For the text-containing cell, return its midpoint in [X, Y] coordinate format. 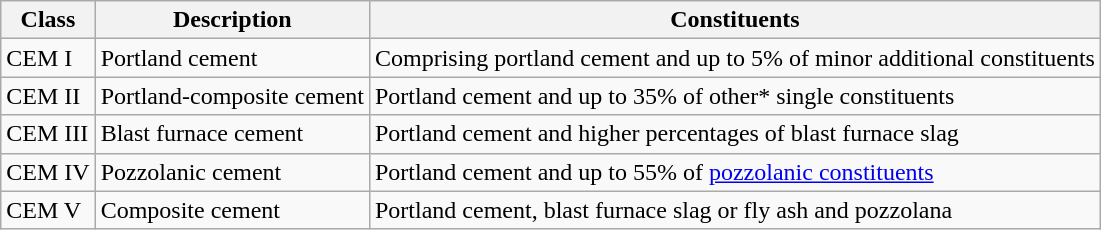
Portland-composite cement [232, 96]
Composite cement [232, 210]
CEM III [48, 134]
Portland cement, blast furnace slag or fly ash and pozzolana [734, 210]
CEM II [48, 96]
Portland cement and up to 35% of other* single constituents [734, 96]
Pozzolanic cement [232, 172]
Constituents [734, 20]
Comprising portland cement and up to 5% of minor additional constituents [734, 58]
CEM I [48, 58]
Portland cement [232, 58]
Class [48, 20]
Portland cement and higher percentages of blast furnace slag [734, 134]
Description [232, 20]
Portland cement and up to 55% of pozzolanic constituents [734, 172]
Blast furnace cement [232, 134]
CEM IV [48, 172]
CEM V [48, 210]
